Return [x, y] of the center of cell containing provided text 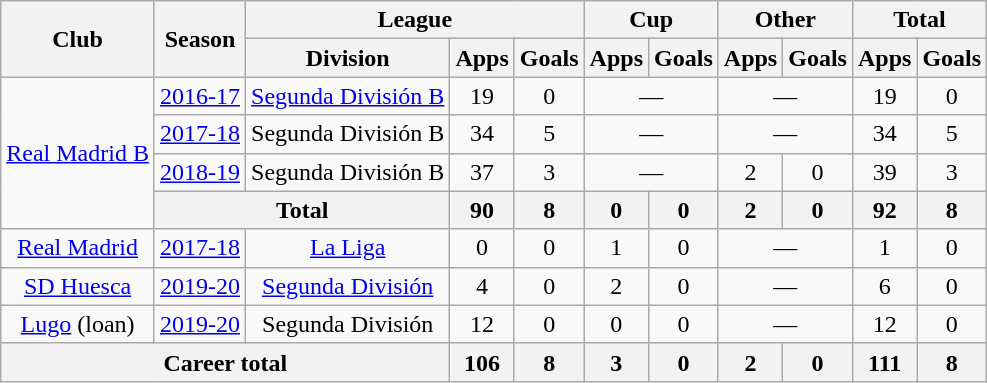
92 [884, 210]
Division [348, 58]
Real Madrid [78, 248]
106 [482, 362]
League [416, 20]
111 [884, 362]
Career total [226, 362]
Cup [651, 20]
37 [482, 172]
Season [200, 39]
Club [78, 39]
90 [482, 210]
2018-19 [200, 172]
SD Huesca [78, 286]
Other [785, 20]
4 [482, 286]
39 [884, 172]
Real Madrid B [78, 153]
6 [884, 286]
2016-17 [200, 96]
La Liga [348, 248]
Lugo (loan) [78, 324]
